Scan for the cell matching the given text and deliver its (x, y) coordinate at center. 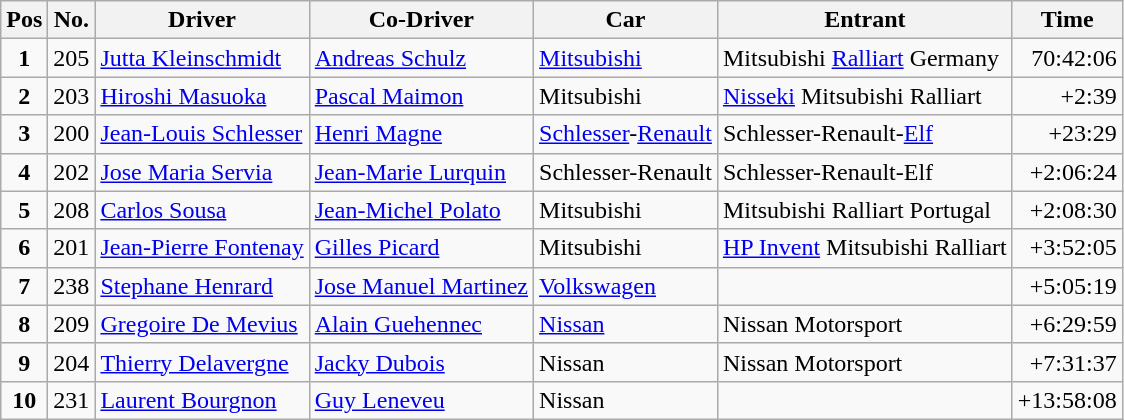
Nisseki Mitsubishi Ralliart (864, 96)
Henri Magne (421, 134)
Jean-Louis Schlesser (202, 134)
3 (24, 134)
Mitsubishi Ralliart Portugal (864, 210)
10 (24, 400)
238 (72, 286)
Jean-Michel Polato (421, 210)
Jutta Kleinschmidt (202, 58)
Mitsubishi Ralliart Germany (864, 58)
1 (24, 58)
4 (24, 172)
Co-Driver (421, 20)
Alain Guehennec (421, 324)
Carlos Sousa (202, 210)
No. (72, 20)
2 (24, 96)
Jean-Pierre Fontenay (202, 248)
+5:05:19 (1067, 286)
Gregoire De Mevius (202, 324)
Jose Maria Servia (202, 172)
203 (72, 96)
70:42:06 (1067, 58)
7 (24, 286)
205 (72, 58)
+23:29 (1067, 134)
Thierry Delavergne (202, 362)
201 (72, 248)
208 (72, 210)
Time (1067, 20)
200 (72, 134)
Entrant (864, 20)
202 (72, 172)
+13:58:08 (1067, 400)
231 (72, 400)
Driver (202, 20)
209 (72, 324)
Jose Manuel Martinez (421, 286)
Car (626, 20)
Gilles Picard (421, 248)
Pos (24, 20)
Laurent Bourgnon (202, 400)
Hiroshi Masuoka (202, 96)
+6:29:59 (1067, 324)
8 (24, 324)
Guy Leneveu (421, 400)
Volkswagen (626, 286)
Stephane Henrard (202, 286)
Pascal Maimon (421, 96)
HP Invent Mitsubishi Ralliart (864, 248)
+2:06:24 (1067, 172)
+7:31:37 (1067, 362)
9 (24, 362)
Andreas Schulz (421, 58)
Jean-Marie Lurquin (421, 172)
+2:08:30 (1067, 210)
5 (24, 210)
+2:39 (1067, 96)
204 (72, 362)
+3:52:05 (1067, 248)
Jacky Dubois (421, 362)
6 (24, 248)
